Output the (x, y) coordinate of the center of the cell containing the given text.  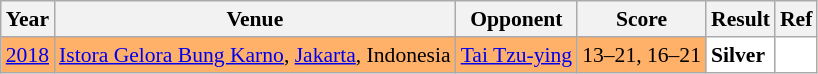
Year (28, 19)
Result (740, 19)
2018 (28, 55)
Score (642, 19)
Opponent (517, 19)
Istora Gelora Bung Karno, Jakarta, Indonesia (255, 55)
Tai Tzu-ying (517, 55)
Venue (255, 19)
13–21, 16–21 (642, 55)
Silver (740, 55)
Ref (796, 19)
